Determine the (x, y) coordinate at the center of the cell enclosing the given text.  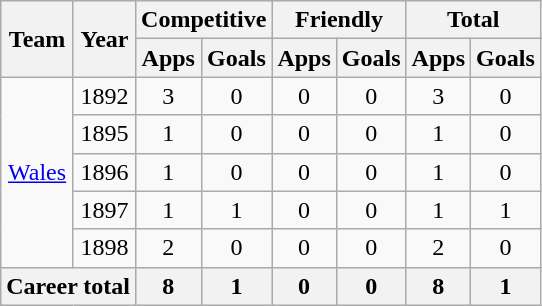
1896 (104, 172)
1898 (104, 248)
Career total (68, 286)
1897 (104, 210)
Friendly (339, 20)
1895 (104, 134)
Competitive (204, 20)
Year (104, 39)
1892 (104, 96)
Wales (38, 172)
Total (473, 20)
Team (38, 39)
